Search for the cell housing the specified text and yield its [x, y] center coordinate. 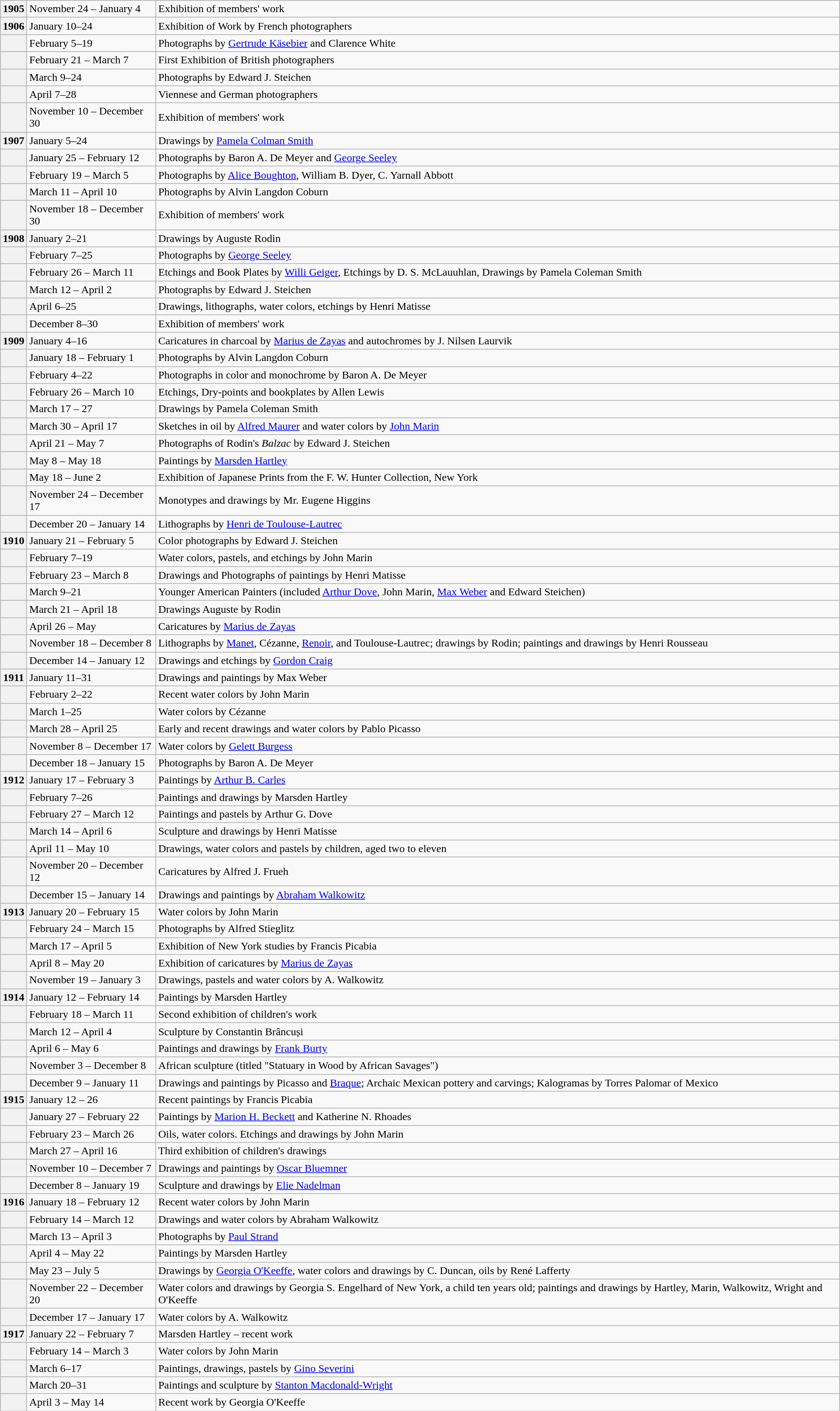
Paintings by Arthur B. Carles [498, 780]
Paintings and sculpture by Stanton Macdonald-Wright [498, 1385]
Third exhibition of children's drawings [498, 1151]
January 21 – February 5 [92, 541]
Water colors, pastels, and etchings by John Marin [498, 558]
Sketches in oil by Alfred Maurer and water colors by John Marin [498, 426]
Monotypes and drawings by Mr. Eugene Higgins [498, 500]
February 18 – March 11 [92, 1014]
May 23 – July 5 [92, 1270]
Sculpture and drawings by Elie Nadelman [498, 1185]
January 22 – February 7 [92, 1334]
December 8–30 [92, 324]
November 10 – December 30 [92, 118]
January 20 – February 15 [92, 912]
February 24 – March 15 [92, 929]
March 1–25 [92, 712]
Exhibition of Work by French photographers [498, 26]
January 12 – February 14 [92, 997]
February 14 – March 3 [92, 1351]
Lithographs by Henri de Toulouse-Lautrec [498, 524]
Photographs by Baron A. De Meyer [498, 763]
February 7–25 [92, 255]
Paintings and drawings by Frank Burty [498, 1048]
April 3 – May 14 [92, 1402]
African sculpture (titled "Statuary in Wood by African Savages") [498, 1065]
December 20 – January 14 [92, 524]
February 19 – March 5 [92, 175]
January 2–21 [92, 238]
November 24 – January 4 [92, 9]
March 28 – April 25 [92, 729]
Recent work by Georgia O'Keeffe [498, 1402]
February 21 – March 7 [92, 60]
Drawings by Auguste Rodin [498, 238]
Marsden Hartley – recent work [498, 1334]
1917 [13, 1334]
April 4 – May 22 [92, 1253]
February 26 – March 10 [92, 392]
March 14 – April 6 [92, 831]
Caricatures in charcoal by Marius de Zayas and autochromes by J. Nilsen Laurvik [498, 341]
December 9 – January 11 [92, 1082]
Drawings and water colors by Abraham Walkowitz [498, 1219]
February 5–19 [92, 43]
1906 [13, 26]
1916 [13, 1202]
Drawings and Photographs of paintings by Henri Matisse [498, 575]
February 2–22 [92, 695]
Water colors by Cézanne [498, 712]
Drawings by Pamela Colman Smith [498, 141]
February 14 – March 12 [92, 1219]
Drawings and paintings by Max Weber [498, 677]
Paintings, drawings, pastels by Gino Severini [498, 1368]
Drawings, lithographs, water colors, etchings by Henri Matisse [498, 307]
November 20 – December 12 [92, 872]
Drawings and paintings by Abraham Walkowitz [498, 895]
November 19 – January 3 [92, 980]
Drawings by Pamela Coleman Smith [498, 409]
December 18 – January 15 [92, 763]
November 22 – December 20 [92, 1294]
February 27 – March 12 [92, 814]
Paintings and drawings by Marsden Hartley [498, 797]
Photographs by Alfred Stieglitz [498, 929]
Exhibition of New York studies by Francis Picabia [498, 946]
Second exhibition of children's work [498, 1014]
First Exhibition of British photographers [498, 60]
November 10 – December 7 [92, 1168]
January 27 – February 22 [92, 1117]
April 8 – May 20 [92, 963]
Drawings and paintings by Picasso and Braque; Archaic Mexican pottery and carvings; Kalogramas by Torres Palomar of Mexico [498, 1082]
November 8 – December 17 [92, 746]
Photographs by Paul Strand [498, 1236]
Etchings, Dry-points and bookplates by Allen Lewis [498, 392]
March 11 – April 10 [92, 192]
Oils, water colors. Etchings and drawings by John Marin [498, 1134]
November 18 – December 30 [92, 215]
March 9–24 [92, 77]
Paintings and pastels by Arthur G. Dove [498, 814]
Drawings, water colors and pastels by children, aged two to eleven [498, 848]
April 21 – May 7 [92, 443]
January 18 – February 1 [92, 358]
April 11 – May 10 [92, 848]
January 10–24 [92, 26]
March 27 – April 16 [92, 1151]
Photographs by Alice Boughton, William B. Dyer, C. Yarnall Abbott [498, 175]
1908 [13, 238]
1913 [13, 912]
Water colors by Gelett Burgess [498, 746]
Paintings by Marion H. Beckett and Katherine N. Rhoades [498, 1117]
February 4–22 [92, 375]
March 30 – April 17 [92, 426]
March 17 – April 5 [92, 946]
April 7–28 [92, 94]
April 6–25 [92, 307]
March 12 – April 2 [92, 290]
January 25 – February 12 [92, 158]
Caricatures by Marius de Zayas [498, 626]
April 6 – May 6 [92, 1048]
February 23 – March 26 [92, 1134]
December 17 – January 17 [92, 1317]
Photographs by George Seeley [498, 255]
Younger American Painters (included Arthur Dove, John Marin, Max Weber and Edward Steichen) [498, 592]
March 9–21 [92, 592]
Etchings and Book Plates by Willi Geiger, Etchings by D. S. McLauuhlan, Drawings by Pamela Coleman Smith [498, 273]
January 11–31 [92, 677]
May 8 – May 18 [92, 460]
Photographs by Gertrude Käsebier and Clarence White [498, 43]
1910 [13, 541]
Drawings Auguste by Rodin [498, 609]
Early and recent drawings and water colors by Pablo Picasso [498, 729]
March 21 – April 18 [92, 609]
November 18 – December 8 [92, 643]
1909 [13, 341]
November 24 – December 17 [92, 500]
1914 [13, 997]
February 26 – March 11 [92, 273]
Drawings by Georgia O'Keeffe, water colors and drawings by C. Duncan, oils by René Lafferty [498, 1270]
1905 [13, 9]
Lithographs by Manet, Cézanne, Renoir, and Toulouse-Lautrec; drawings by Rodin; paintings and drawings by Henri Rousseau [498, 643]
March 6–17 [92, 1368]
Recent paintings by Francis Picabia [498, 1100]
March 13 – April 3 [92, 1236]
Drawings, pastels and water colors by A. Walkowitz [498, 980]
December 15 – January 14 [92, 895]
Caricatures by Alfred J. Frueh [498, 872]
Drawings and etchings by Gordon Craig [498, 660]
Exhibition of caricatures by Marius de Zayas [498, 963]
Exhibition of Japanese Prints from the F. W. Hunter Collection, New York [498, 477]
Photographs by Baron A. De Meyer and George Seeley [498, 158]
January 12 – 26 [92, 1100]
Sculpture and drawings by Henri Matisse [498, 831]
1911 [13, 677]
February 7–19 [92, 558]
March 17 – 27 [92, 409]
Water colors by A. Walkowitz [498, 1317]
Drawings and paintings by Oscar Bluemner [498, 1168]
1915 [13, 1100]
February 7–26 [92, 797]
March 12 – April 4 [92, 1031]
January 4–16 [92, 341]
Color photographs by Edward J. Steichen [498, 541]
December 8 – January 19 [92, 1185]
February 23 – March 8 [92, 575]
May 18 – June 2 [92, 477]
November 3 – December 8 [92, 1065]
Photographs in color and monochrome by Baron A. De Meyer [498, 375]
January 5–24 [92, 141]
January 18 – February 12 [92, 1202]
Viennese and German photographers [498, 94]
March 20–31 [92, 1385]
Photographs of Rodin's Balzac by Edward J. Steichen [498, 443]
Sculpture by Constantin Brâncuși [498, 1031]
April 26 – May [92, 626]
1912 [13, 780]
December 14 – January 12 [92, 660]
1907 [13, 141]
January 17 – February 3 [92, 780]
